Locate the cell with the specified text and output its (X, Y) center coordinate. 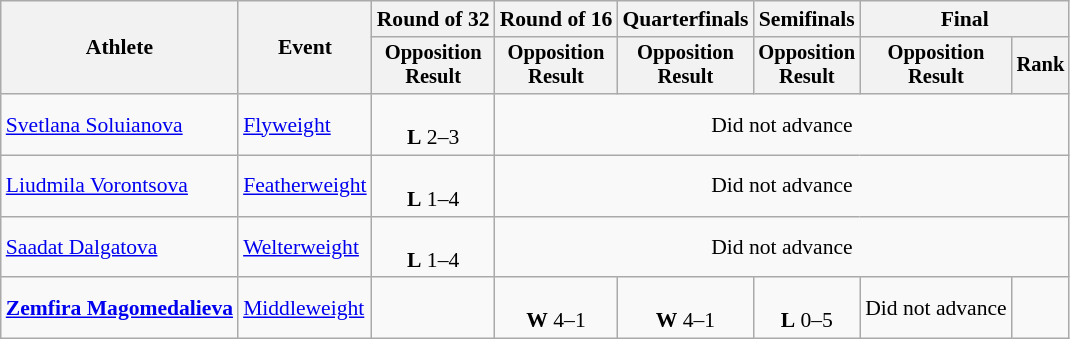
Final (964, 19)
Flyweight (305, 124)
Athlete (120, 48)
Featherweight (305, 186)
L 0–5 (806, 308)
Liudmila Vorontsova (120, 186)
Svetlana Soluianova (120, 124)
Round of 16 (556, 19)
Event (305, 48)
L 2–3 (434, 124)
Round of 32 (434, 19)
Rank (1041, 66)
Saadat Dalgatova (120, 248)
Quarterfinals (685, 19)
Welterweight (305, 248)
Semifinals (806, 19)
Middleweight (305, 308)
Zemfira Magomedalieva (120, 308)
